Return the (X, Y) coordinate for the center point of the cell that contains the specified text.  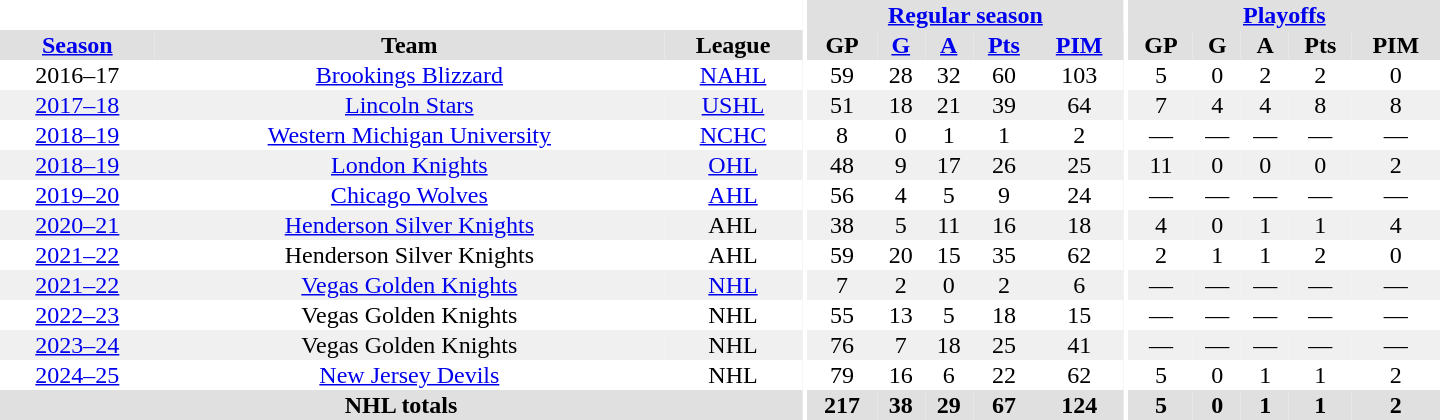
26 (1004, 165)
29 (949, 405)
79 (842, 375)
NHL totals (401, 405)
22 (1004, 375)
56 (842, 195)
28 (901, 75)
20 (901, 255)
2020–21 (78, 225)
OHL (733, 165)
24 (1079, 195)
Season (78, 45)
21 (949, 105)
2022–23 (78, 315)
Brookings Blizzard (410, 75)
Western Michigan University (410, 135)
Playoffs (1284, 15)
League (733, 45)
Chicago Wolves (410, 195)
2023–24 (78, 345)
NCHC (733, 135)
2017–18 (78, 105)
17 (949, 165)
32 (949, 75)
2019–20 (78, 195)
London Knights (410, 165)
103 (1079, 75)
35 (1004, 255)
64 (1079, 105)
55 (842, 315)
Team (410, 45)
USHL (733, 105)
2016–17 (78, 75)
51 (842, 105)
41 (1079, 345)
124 (1079, 405)
39 (1004, 105)
76 (842, 345)
New Jersey Devils (410, 375)
Lincoln Stars (410, 105)
NAHL (733, 75)
Regular season (965, 15)
60 (1004, 75)
2024–25 (78, 375)
67 (1004, 405)
13 (901, 315)
217 (842, 405)
48 (842, 165)
